Return the (X, Y) coordinate for the center point of the cell that contains the specified text.  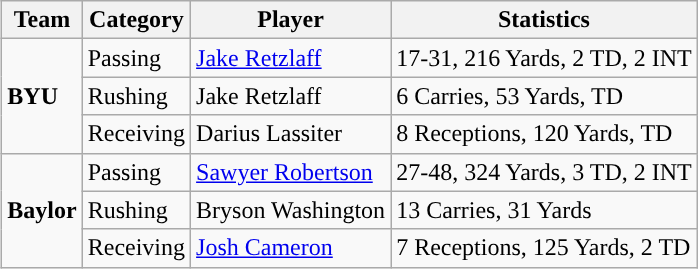
Player (291, 20)
Team (42, 20)
Bryson Washington (291, 210)
Category (136, 20)
Darius Lassiter (291, 134)
Sawyer Robertson (291, 172)
17-31, 216 Yards, 2 TD, 2 INT (544, 58)
Statistics (544, 20)
6 Carries, 53 Yards, TD (544, 96)
27-48, 324 Yards, 3 TD, 2 INT (544, 172)
13 Carries, 31 Yards (544, 210)
Josh Cameron (291, 248)
Baylor (42, 210)
BYU (42, 96)
8 Receptions, 120 Yards, TD (544, 134)
7 Receptions, 125 Yards, 2 TD (544, 248)
